Identify which cell holds the provided text, then report its [x, y] central coordinate. 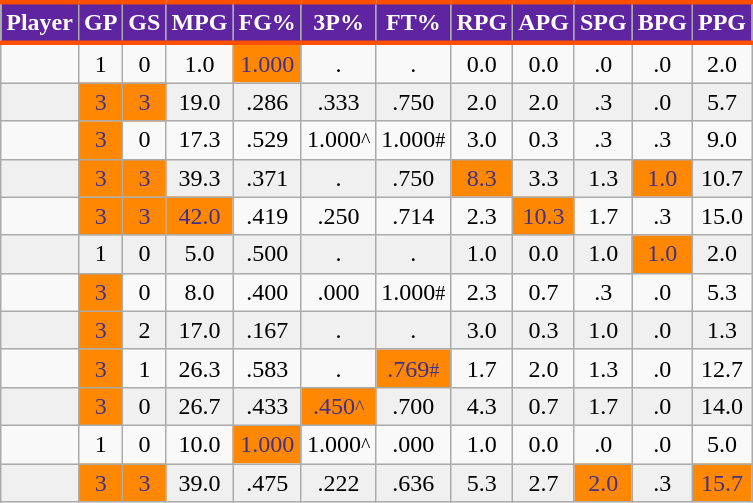
8.3 [482, 178]
.371 [267, 178]
39.0 [200, 483]
3.3 [544, 178]
.433 [267, 406]
.529 [267, 140]
26.7 [200, 406]
10.0 [200, 444]
MPG [200, 22]
Player [40, 22]
GP [100, 22]
39.3 [200, 178]
.167 [267, 330]
.419 [267, 216]
GS [144, 22]
42.0 [200, 216]
BPG [662, 22]
.500 [267, 254]
.400 [267, 292]
.636 [414, 483]
FT% [414, 22]
17.0 [200, 330]
10.3 [544, 216]
15.7 [722, 483]
15.0 [722, 216]
4.3 [482, 406]
.769# [414, 368]
RPG [482, 22]
10.7 [722, 178]
.700 [414, 406]
.450^ [338, 406]
.250 [338, 216]
SPG [603, 22]
17.3 [200, 140]
PPG [722, 22]
2.7 [544, 483]
8.0 [200, 292]
3P% [338, 22]
.475 [267, 483]
2 [144, 330]
.714 [414, 216]
APG [544, 22]
FG% [267, 22]
19.0 [200, 102]
.583 [267, 368]
12.7 [722, 368]
14.0 [722, 406]
.286 [267, 102]
26.3 [200, 368]
9.0 [722, 140]
.333 [338, 102]
.222 [338, 483]
5.7 [722, 102]
